For the text-containing cell, return its midpoint in [x, y] coordinate format. 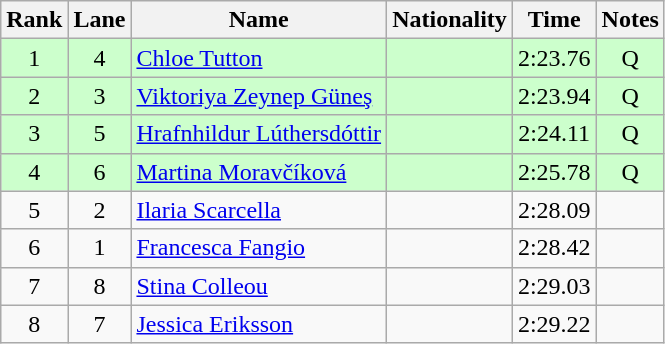
Name [259, 20]
Hrafnhildur Lúthersdóttir [259, 134]
Rank [34, 20]
Notes [630, 20]
2:23.76 [554, 58]
2:28.09 [554, 210]
2:28.42 [554, 248]
Nationality [450, 20]
2:29.03 [554, 286]
Ilaria Scarcella [259, 210]
Martina Moravčíková [259, 172]
Chloe Tutton [259, 58]
2:23.94 [554, 96]
Lane [100, 20]
2:29.22 [554, 324]
2:24.11 [554, 134]
Francesca Fangio [259, 248]
Time [554, 20]
Jessica Eriksson [259, 324]
Stina Colleou [259, 286]
2:25.78 [554, 172]
Viktoriya Zeynep Güneş [259, 96]
